Output the [X, Y] coordinate of the center of the cell containing the given text.  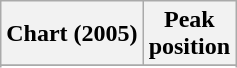
Chart (2005) [72, 34]
Peakposition [189, 34]
